Pinpoint the cell where the given text exists, returning its [X, Y] midpoint coordinate. 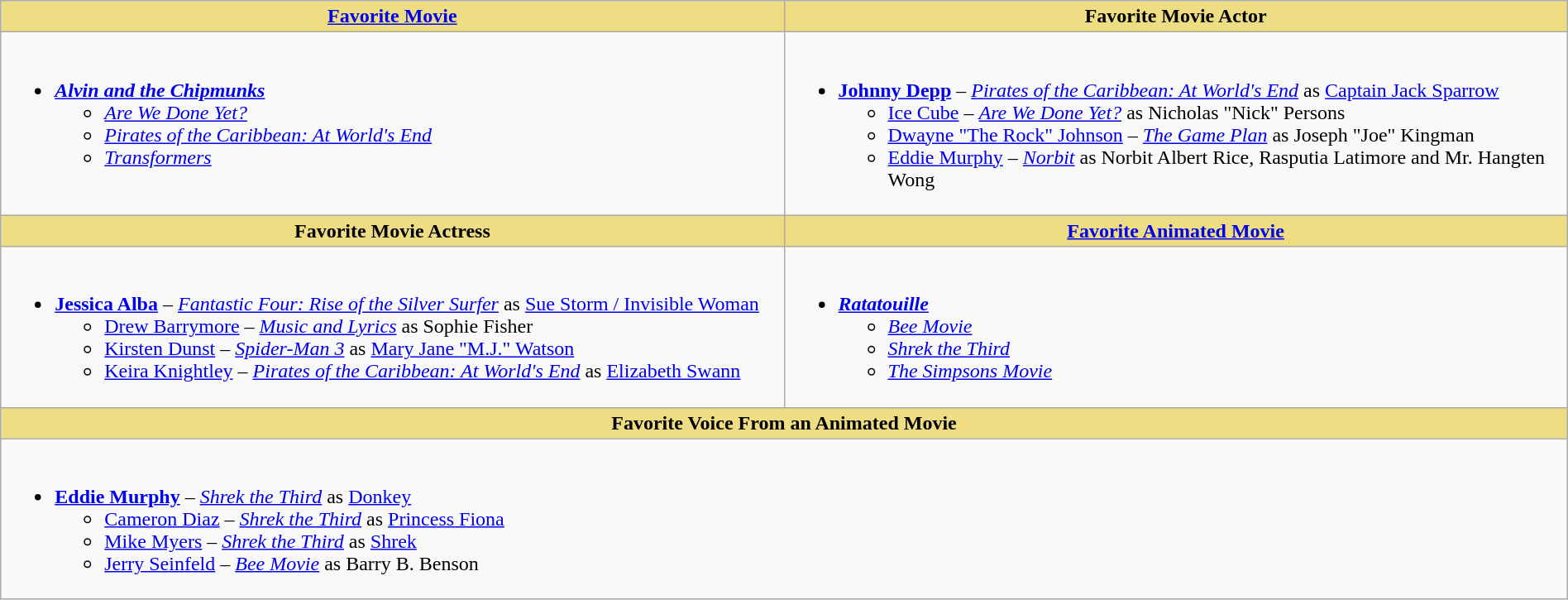
Favorite Voice From an Animated Movie [784, 423]
RatatouilleBee MovieShrek the ThirdThe Simpsons Movie [1176, 327]
Favorite Animated Movie [1176, 231]
Favorite Movie Actress [392, 231]
Alvin and the ChipmunksAre We Done Yet?Pirates of the Caribbean: At World's EndTransformers [392, 124]
Favorite Movie [392, 17]
Favorite Movie Actor [1176, 17]
